Scan for the cell matching the given text and deliver its [x, y] coordinate at center. 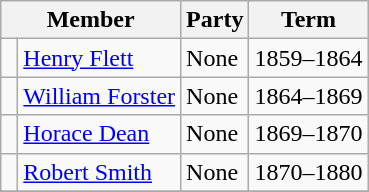
1870–1880 [308, 172]
1869–1870 [308, 134]
Robert Smith [100, 172]
1859–1864 [308, 58]
Member [91, 20]
William Forster [100, 96]
Term [308, 20]
Henry Flett [100, 58]
Party [215, 20]
1864–1869 [308, 96]
Horace Dean [100, 134]
